Determine the [x, y] coordinate at the center of the cell enclosing the given text.  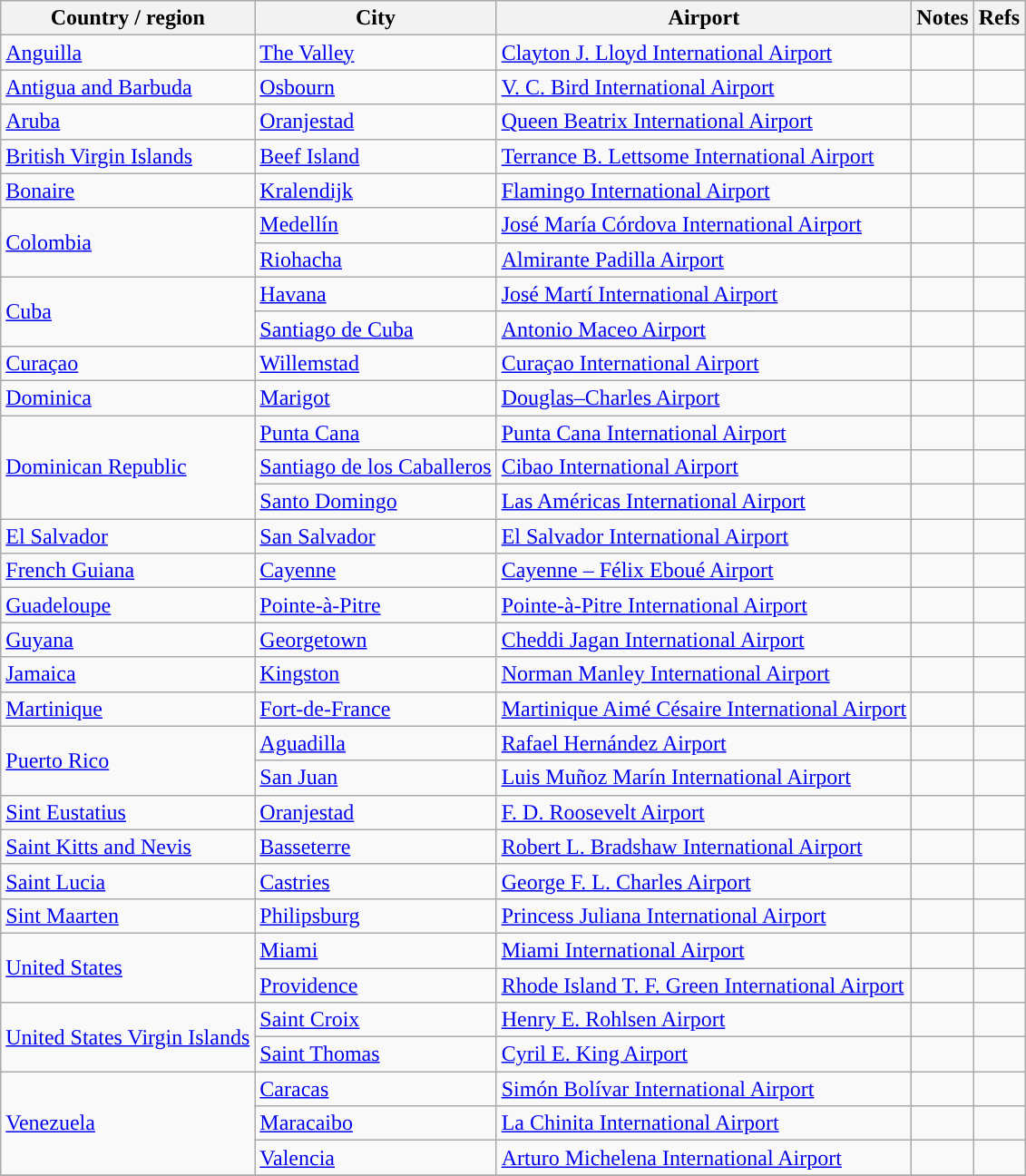
José María Córdova International Airport [704, 225]
Terrance B. Lettsome International Airport [704, 156]
Curaçao International Airport [704, 363]
El Salvador [128, 536]
Colombia [128, 242]
United States [128, 967]
Rafael Hernández Airport [704, 743]
Sint Eustatius [128, 812]
Aguadilla [376, 743]
Maracaibo [376, 1123]
Antonio Maceo Airport [704, 328]
Puerto Rico [128, 760]
Basseterre [376, 847]
French Guiana [128, 571]
Cyril E. King Airport [704, 1054]
The Valley [376, 53]
Miami [376, 950]
Flamingo International Airport [704, 191]
Georgetown [376, 640]
Simón Bolívar International Airport [704, 1089]
Princess Juliana International Airport [704, 916]
Medellín [376, 225]
Kingston [376, 674]
Saint Kitts and Nevis [128, 847]
Country / region [128, 18]
Pointe-à-Pitre International Airport [704, 605]
Douglas–Charles Airport [704, 397]
Curaçao [128, 363]
Willemstad [376, 363]
Riohacha [376, 260]
Santiago de Cuba [376, 328]
Dominican Republic [128, 467]
Norman Manley International Airport [704, 674]
Fort-de-France [376, 709]
Punta Cana [376, 433]
Airport [704, 18]
V. C. Bird International Airport [704, 87]
Osbourn [376, 87]
Philipsburg [376, 916]
Rhode Island T. F. Green International Airport [704, 985]
Saint Thomas [376, 1054]
José Martí International Airport [704, 294]
Saint Lucia [128, 881]
Guadeloupe [128, 605]
Santiago de los Caballeros [376, 467]
Cayenne [376, 571]
Havana [376, 294]
Almirante Padilla Airport [704, 260]
Punta Cana International Airport [704, 433]
Arturo Michelena International Airport [704, 1158]
Jamaica [128, 674]
El Salvador International Airport [704, 536]
Henry E. Rohlsen Airport [704, 1020]
Antigua and Barbuda [128, 87]
Robert L. Bradshaw International Airport [704, 847]
Venezuela [128, 1123]
F. D. Roosevelt Airport [704, 812]
Cheddi Jagan International Airport [704, 640]
Saint Croix [376, 1020]
Pointe-à-Pitre [376, 605]
Anguilla [128, 53]
Cuba [128, 311]
Cayenne – Félix Eboué Airport [704, 571]
Castries [376, 881]
Sint Maarten [128, 916]
Guyana [128, 640]
Miami International Airport [704, 950]
Beef Island [376, 156]
Refs [999, 18]
United States Virgin Islands [128, 1037]
Marigot [376, 397]
British Virgin Islands [128, 156]
City [376, 18]
Bonaire [128, 191]
San Salvador [376, 536]
Luis Muñoz Marín International Airport [704, 778]
Notes [943, 18]
Cibao International Airport [704, 467]
San Juan [376, 778]
Clayton J. Lloyd International Airport [704, 53]
Valencia [376, 1158]
Santo Domingo [376, 502]
Martinique Aimé Césaire International Airport [704, 709]
George F. L. Charles Airport [704, 881]
Queen Beatrix International Airport [704, 122]
Dominica [128, 397]
Providence [376, 985]
Martinique [128, 709]
Caracas [376, 1089]
La Chinita International Airport [704, 1123]
Kralendijk [376, 191]
Las Américas International Airport [704, 502]
Aruba [128, 122]
